Scan for the cell matching the given text and deliver its (x, y) coordinate at center. 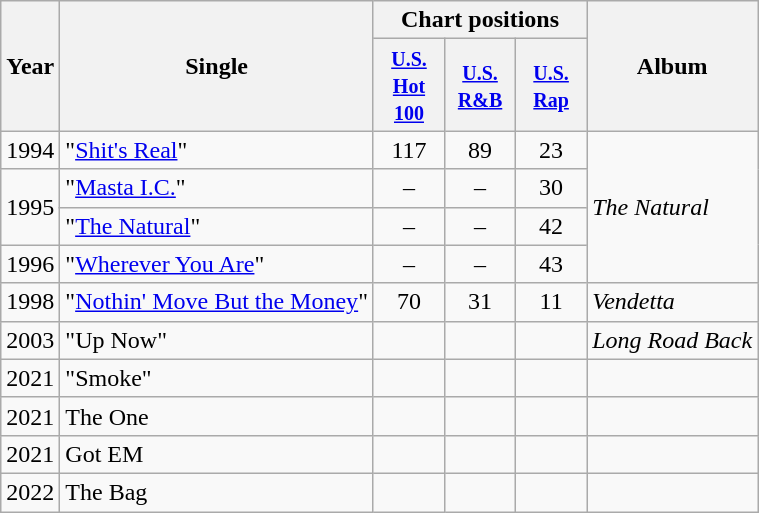
The Natural (672, 207)
30 (552, 188)
70 (408, 302)
The Bag (217, 492)
43 (552, 264)
U.S. Rap (552, 85)
"Nothin' Move But the Money" (217, 302)
"The Natural" (217, 226)
11 (552, 302)
31 (480, 302)
Year (30, 66)
23 (552, 150)
"Wherever You Are" (217, 264)
1995 (30, 207)
Chart positions (480, 20)
"Smoke" (217, 378)
1994 (30, 150)
"Shit's Real" (217, 150)
Single (217, 66)
Album (672, 66)
1998 (30, 302)
117 (408, 150)
U.S. R&B (480, 85)
2022 (30, 492)
"Masta I.C." (217, 188)
Long Road Back (672, 340)
2003 (30, 340)
Got EM (217, 454)
U.S. Hot 100 (408, 85)
1996 (30, 264)
Vendetta (672, 302)
89 (480, 150)
"Up Now" (217, 340)
42 (552, 226)
The One (217, 416)
